Output the [X, Y] coordinate of the center of the cell containing the given text.  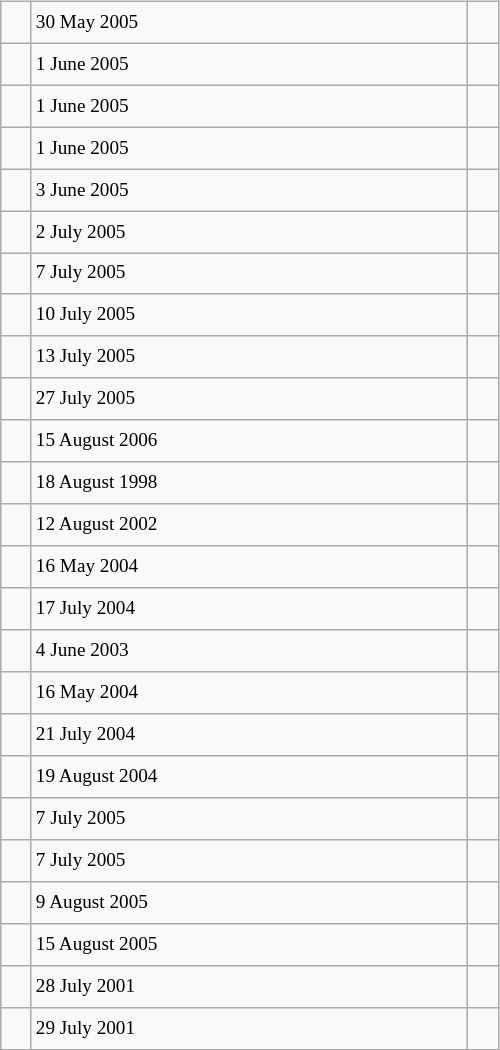
30 May 2005 [250, 22]
9 August 2005 [250, 902]
2 July 2005 [250, 232]
21 July 2004 [250, 735]
17 July 2004 [250, 609]
4 June 2003 [250, 651]
13 July 2005 [250, 357]
19 August 2004 [250, 777]
10 July 2005 [250, 315]
28 July 2001 [250, 986]
3 June 2005 [250, 190]
18 August 1998 [250, 483]
12 August 2002 [250, 525]
15 August 2005 [250, 944]
29 July 2001 [250, 1028]
15 August 2006 [250, 441]
27 July 2005 [250, 399]
